Extract the [X, Y] coordinate from the center of the cell holding the provided text.  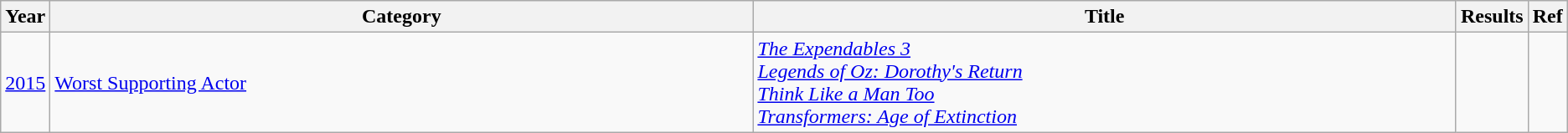
Title [1105, 17]
2015 [25, 82]
Category [402, 17]
Results [1492, 17]
The Expendables 3Legends of Oz: Dorothy's ReturnThink Like a Man TooTransformers: Age of Extinction [1105, 82]
Ref [1548, 17]
Worst Supporting Actor [402, 82]
Year [25, 17]
